Locate the cell with the specified text and output its [X, Y] center coordinate. 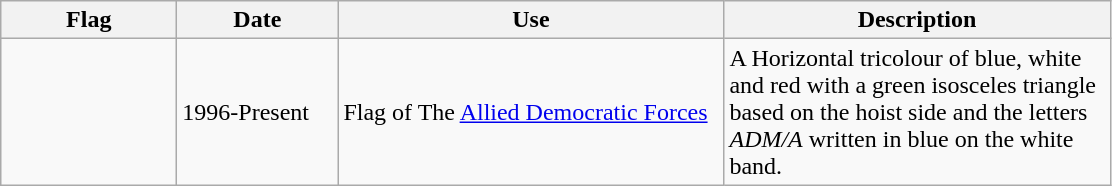
1996-Present [258, 112]
Flag of The Allied Democratic Forces [531, 112]
Date [258, 20]
Flag [89, 20]
Use [531, 20]
Description [917, 20]
